Detect which cell encompasses the target text, then output its [x, y] center coordinate. 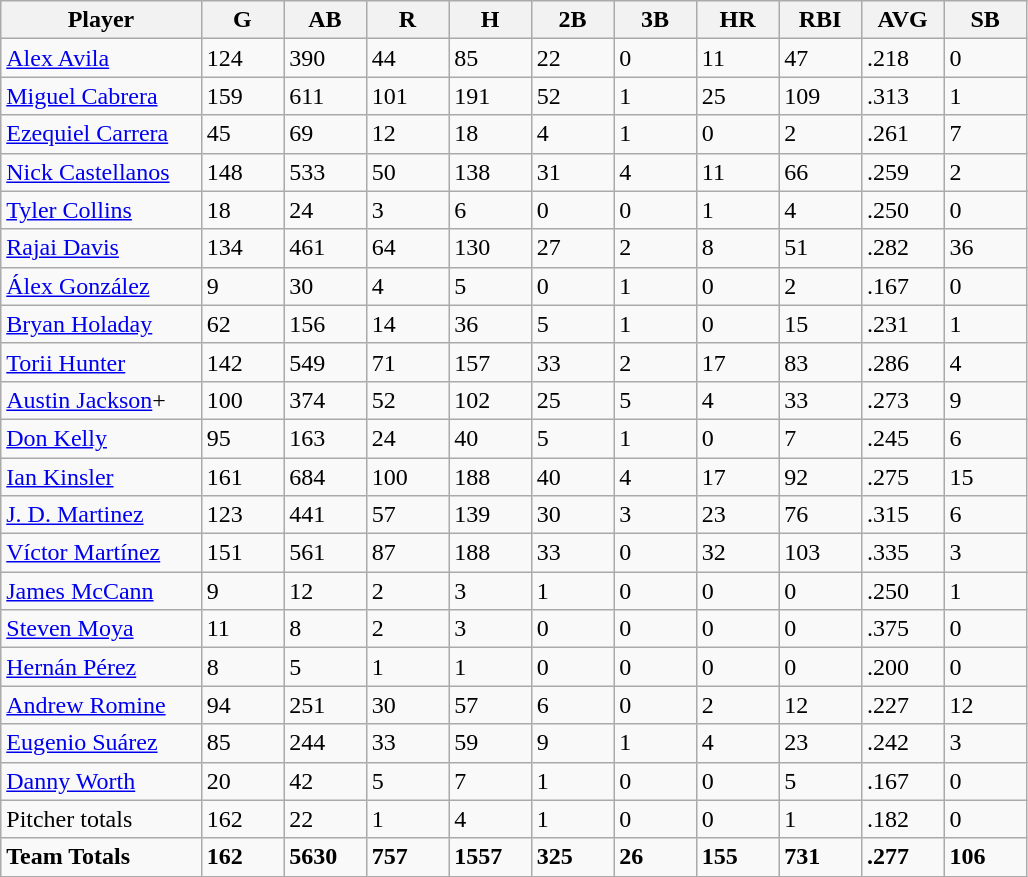
123 [242, 515]
92 [820, 477]
Alex Avila [101, 58]
.242 [902, 743]
HR [738, 20]
390 [326, 58]
124 [242, 58]
Ian Kinsler [101, 477]
69 [326, 134]
251 [326, 705]
.315 [902, 515]
3B [656, 20]
Víctor Martínez [101, 553]
.231 [902, 324]
G [242, 20]
533 [326, 172]
103 [820, 553]
Hernán Pérez [101, 667]
Pitcher totals [101, 819]
Team Totals [101, 857]
102 [490, 400]
.182 [902, 819]
161 [242, 477]
Álex González [101, 286]
27 [572, 248]
130 [490, 248]
151 [242, 553]
461 [326, 248]
Tyler Collins [101, 210]
20 [242, 781]
31 [572, 172]
.275 [902, 477]
66 [820, 172]
5630 [326, 857]
.259 [902, 172]
Ezequiel Carrera [101, 134]
.335 [902, 553]
44 [408, 58]
.218 [902, 58]
59 [490, 743]
156 [326, 324]
45 [242, 134]
87 [408, 553]
AB [326, 20]
.261 [902, 134]
244 [326, 743]
Austin Jackson+ [101, 400]
142 [242, 362]
134 [242, 248]
14 [408, 324]
Andrew Romine [101, 705]
157 [490, 362]
J. D. Martinez [101, 515]
47 [820, 58]
.313 [902, 96]
549 [326, 362]
.227 [902, 705]
R [408, 20]
Steven Moya [101, 629]
Player [101, 20]
731 [820, 857]
191 [490, 96]
RBI [820, 20]
155 [738, 857]
Danny Worth [101, 781]
101 [408, 96]
611 [326, 96]
441 [326, 515]
32 [738, 553]
159 [242, 96]
H [490, 20]
2B [572, 20]
64 [408, 248]
1557 [490, 857]
.282 [902, 248]
684 [326, 477]
.286 [902, 362]
Bryan Holaday [101, 324]
.200 [902, 667]
James McCann [101, 591]
83 [820, 362]
94 [242, 705]
Torii Hunter [101, 362]
62 [242, 324]
.245 [902, 438]
561 [326, 553]
.273 [902, 400]
Nick Castellanos [101, 172]
Don Kelly [101, 438]
Miguel Cabrera [101, 96]
26 [656, 857]
757 [408, 857]
95 [242, 438]
374 [326, 400]
109 [820, 96]
71 [408, 362]
106 [986, 857]
163 [326, 438]
.277 [902, 857]
51 [820, 248]
SB [986, 20]
Rajai Davis [101, 248]
139 [490, 515]
148 [242, 172]
50 [408, 172]
Eugenio Suárez [101, 743]
42 [326, 781]
.375 [902, 629]
76 [820, 515]
138 [490, 172]
AVG [902, 20]
325 [572, 857]
